From the cell containing the given text, extract its center point as (x, y) coordinate. 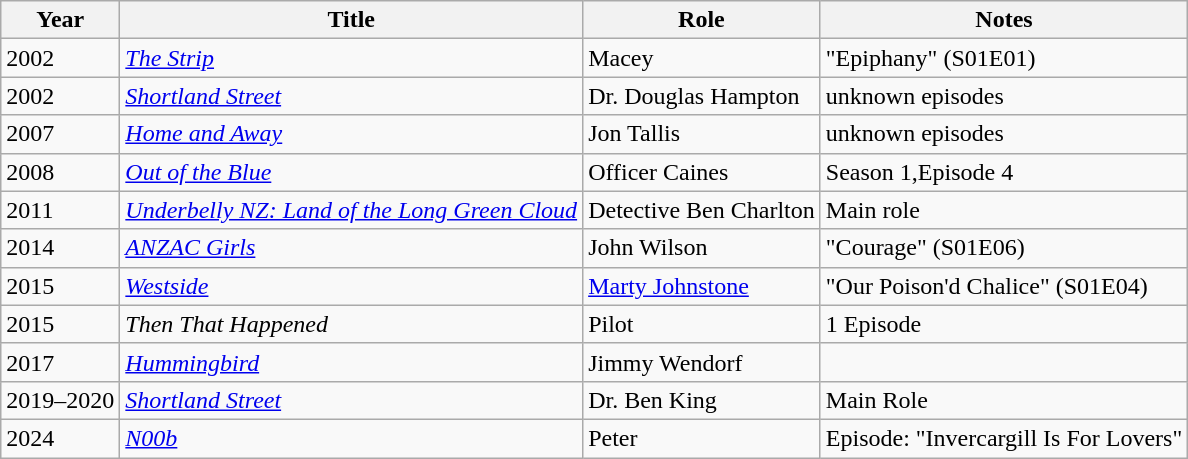
Marty Johnstone (702, 286)
1 Episode (1004, 324)
The Strip (352, 58)
Home and Away (352, 134)
Season 1,Episode 4 (1004, 172)
Episode: "Invercargill Is For Lovers" (1004, 438)
Dr. Ben King (702, 400)
2011 (60, 210)
Westside (352, 286)
Underbelly NZ: Land of the Long Green Cloud (352, 210)
Out of the Blue (352, 172)
"Epiphany" (S01E01) (1004, 58)
Officer Caines (702, 172)
Jimmy Wendorf (702, 362)
Pilot (702, 324)
Jon Tallis (702, 134)
Main Role (1004, 400)
Then That Happened (352, 324)
John Wilson (702, 248)
Hummingbird (352, 362)
ANZAC Girls (352, 248)
Dr. Douglas Hampton (702, 96)
2008 (60, 172)
Notes (1004, 20)
Detective Ben Charlton (702, 210)
Title (352, 20)
Macey (702, 58)
2017 (60, 362)
2014 (60, 248)
Main role (1004, 210)
2024 (60, 438)
"Courage" (S01E06) (1004, 248)
Role (702, 20)
Year (60, 20)
2007 (60, 134)
Peter (702, 438)
2019–2020 (60, 400)
N00b (352, 438)
"Our Poison'd Chalice" (S01E04) (1004, 286)
